Output the (X, Y) coordinate of the center of the cell containing the given text.  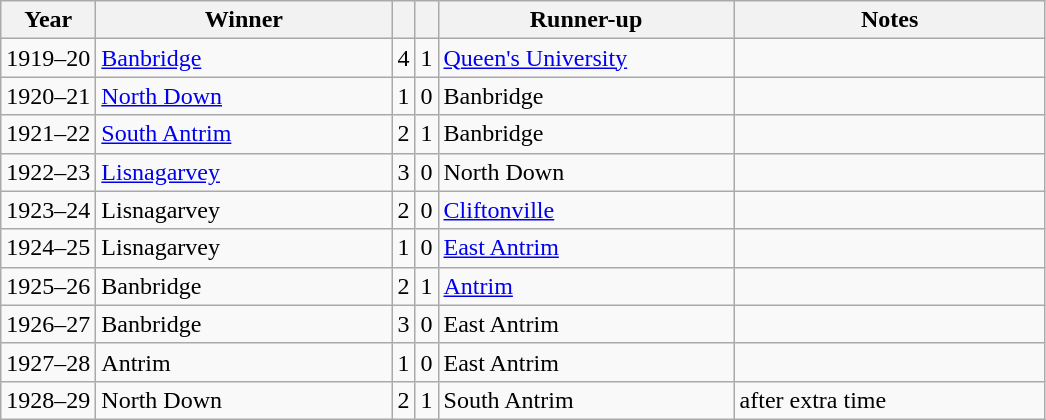
1927–28 (48, 362)
Runner-up (586, 20)
1928–29 (48, 400)
Winner (244, 20)
Year (48, 20)
1923–24 (48, 210)
1924–25 (48, 248)
after extra time (890, 400)
1925–26 (48, 286)
4 (404, 58)
1922–23 (48, 172)
1919–20 (48, 58)
Cliftonville (586, 210)
1926–27 (48, 324)
Notes (890, 20)
Queen's University (586, 58)
1921–22 (48, 134)
1920–21 (48, 96)
